From the cell containing the given text, extract its center point as (X, Y) coordinate. 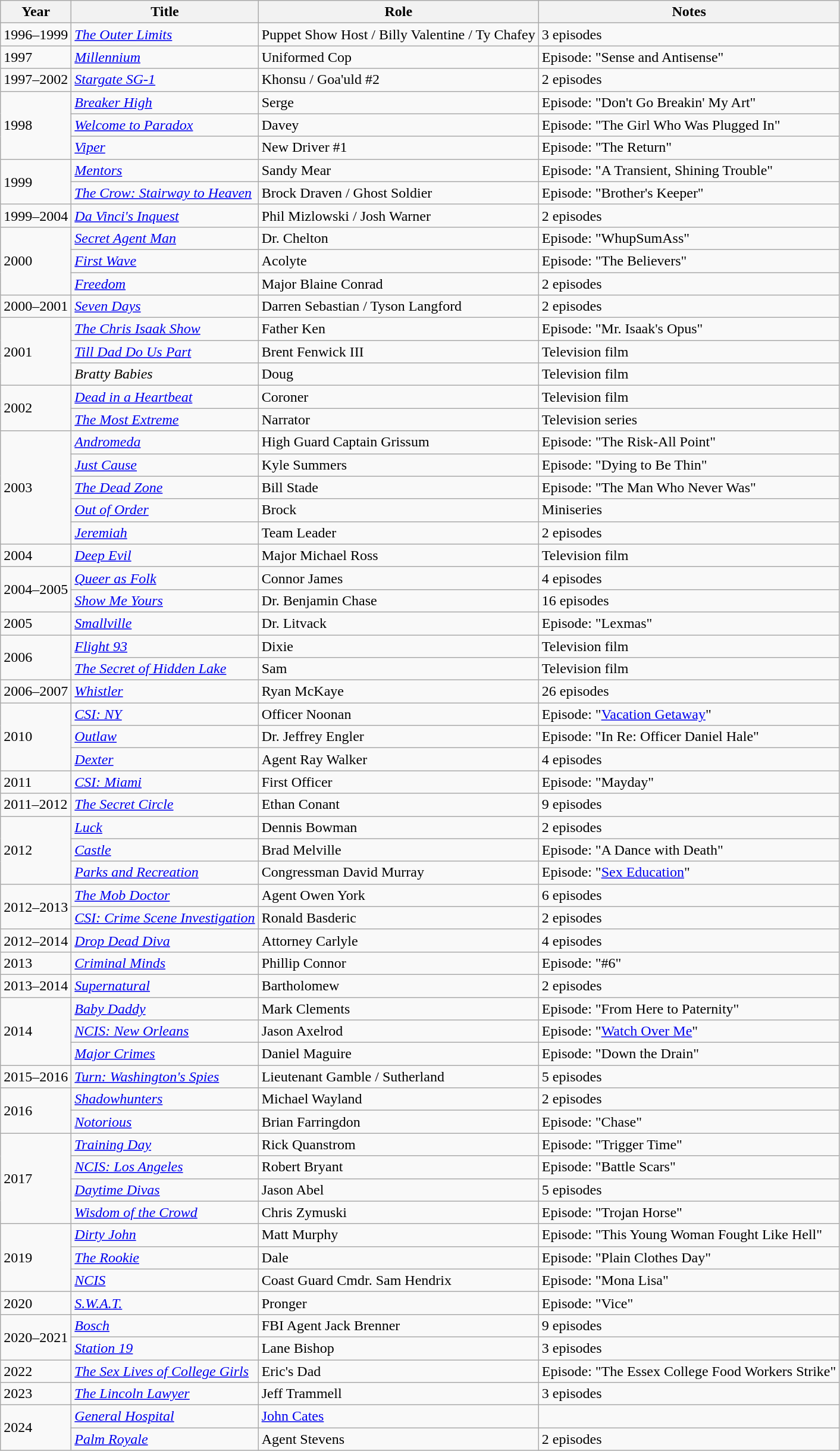
Episode: "Down the Drain" (689, 1054)
Dale (399, 1258)
Training Day (165, 1144)
Coast Guard Cmdr. Sam Hendrix (399, 1280)
Agent Stevens (399, 1439)
Matt Murphy (399, 1235)
Palm Royale (165, 1439)
Mark Clements (399, 1009)
Television series (689, 420)
CSI: Crime Scene Investigation (165, 918)
2001 (36, 352)
Sam (399, 669)
Stargate SG-1 (165, 80)
Team Leader (399, 533)
Brent Fenwick III (399, 352)
Uniformed Cop (399, 57)
Sandy Mear (399, 170)
Freedom (165, 284)
Parks and Recreation (165, 873)
Episode: "Trigger Time" (689, 1144)
Puppet Show Host / Billy Valentine / Ty Chafey (399, 35)
Show Me Yours (165, 601)
2013–2014 (36, 986)
2011–2012 (36, 805)
16 episodes (689, 601)
Lane Bishop (399, 1348)
CSI: Miami (165, 782)
Bratty Babies (165, 374)
Dr. Benjamin Chase (399, 601)
Shadowhunters (165, 1099)
The Lincoln Lawyer (165, 1394)
The Outer Limits (165, 35)
Episode: "Watch Over Me" (689, 1031)
Major Blaine Conrad (399, 284)
Episode: "Mona Lisa" (689, 1280)
Episode: "The Girl Who Was Plugged In" (689, 125)
Episode: "In Re: Officer Daniel Hale" (689, 737)
Dexter (165, 759)
Agent Ray Walker (399, 759)
Eric's Dad (399, 1371)
Dr. Jeffrey Engler (399, 737)
Notes (689, 12)
Jason Axelrod (399, 1031)
2006 (36, 657)
Davey (399, 125)
Breaker High (165, 102)
Episode: "WhupSumAss" (689, 238)
2006–2007 (36, 692)
2015–2016 (36, 1077)
2000–2001 (36, 307)
Out of Order (165, 510)
Khonsu / Goa'uld #2 (399, 80)
Whistler (165, 692)
1996–1999 (36, 35)
Pronger (399, 1303)
Episode: "The Man Who Never Was" (689, 487)
Castle (165, 850)
Episode: "Dying to Be Thin" (689, 465)
Supernatural (165, 986)
Smallville (165, 623)
Coroner (399, 397)
1999–2004 (36, 215)
Episode: "A Transient, Shining Trouble" (689, 170)
Episode: "Lexmas" (689, 623)
S.W.A.T. (165, 1303)
Doug (399, 374)
2004 (36, 555)
NCIS: New Orleans (165, 1031)
The Dead Zone (165, 487)
Bill Stade (399, 487)
Wisdom of the Crowd (165, 1212)
The Crow: Stairway to Heaven (165, 193)
Dennis Bowman (399, 827)
First Wave (165, 261)
1998 (36, 125)
Welcome to Paradox (165, 125)
Drop Dead Diva (165, 940)
Da Vinci's Inquest (165, 215)
Episode: "Trojan Horse" (689, 1212)
Officer Noonan (399, 714)
Queer as Folk (165, 578)
Jason Abel (399, 1190)
2010 (36, 737)
Dr. Litvack (399, 623)
Dr. Chelton (399, 238)
Episode: "A Dance with Death" (689, 850)
2012–2014 (36, 940)
Dixie (399, 646)
2003 (36, 487)
The Secret Circle (165, 805)
CSI: NY (165, 714)
Title (165, 12)
Notorious (165, 1122)
Just Cause (165, 465)
Episode: "Vacation Getaway" (689, 714)
Episode: "The Return" (689, 148)
Rick Quanstrom (399, 1144)
Turn: Washington's Spies (165, 1077)
Ethan Conant (399, 805)
Deep Evil (165, 555)
Episode: "Mr. Isaak's Opus" (689, 329)
Congressman David Murray (399, 873)
FBI Agent Jack Brenner (399, 1325)
Bartholomew (399, 986)
2024 (36, 1428)
Miniseries (689, 510)
Father Ken (399, 329)
1999 (36, 182)
2012–2013 (36, 906)
Ryan McKaye (399, 692)
Till Dad Do Us Part (165, 352)
6 episodes (689, 895)
Major Michael Ross (399, 555)
Dirty John (165, 1235)
2020–2021 (36, 1337)
Episode: "Battle Scars" (689, 1167)
Episode: "Vice" (689, 1303)
First Officer (399, 782)
2017 (36, 1178)
1997 (36, 57)
Episode: "This Young Woman Fought Like Hell" (689, 1235)
Episode: "Brother's Keeper" (689, 193)
Episode: "The Believers" (689, 261)
Darren Sebastian / Tyson Langford (399, 307)
Michael Wayland (399, 1099)
Lieutenant Gamble / Sutherland (399, 1077)
Phil Mizlowski / Josh Warner (399, 215)
Brad Melville (399, 850)
Secret Agent Man (165, 238)
2012 (36, 850)
Brian Farringdon (399, 1122)
Episode: "The Risk-All Point" (689, 442)
The Secret of Hidden Lake (165, 669)
Episode: "Chase" (689, 1122)
Seven Days (165, 307)
The Mob Doctor (165, 895)
Attorney Carlyle (399, 940)
Luck (165, 827)
Episode: "#6" (689, 963)
Millennium (165, 57)
Ronald Basderic (399, 918)
John Cates (399, 1416)
Year (36, 12)
Viper (165, 148)
Daytime Divas (165, 1190)
1997–2002 (36, 80)
NCIS (165, 1280)
2013 (36, 963)
Dead in a Heartbeat (165, 397)
Bosch (165, 1325)
2002 (36, 408)
2022 (36, 1371)
Agent Owen York (399, 895)
Mentors (165, 170)
Jeff Trammell (399, 1394)
Episode: "Sex Education" (689, 873)
Station 19 (165, 1348)
Jeremiah (165, 533)
Acolyte (399, 261)
2020 (36, 1303)
Role (399, 12)
Phillip Connor (399, 963)
Serge (399, 102)
2011 (36, 782)
2023 (36, 1394)
2016 (36, 1111)
Episode: "The Essex College Food Workers Strike" (689, 1371)
Daniel Maguire (399, 1054)
General Hospital (165, 1416)
Flight 93 (165, 646)
Kyle Summers (399, 465)
2000 (36, 261)
Episode: "Mayday" (689, 782)
Brock (399, 510)
NCIS: Los Angeles (165, 1167)
Baby Daddy (165, 1009)
Major Crimes (165, 1054)
2005 (36, 623)
2014 (36, 1031)
The Rookie (165, 1258)
2019 (36, 1258)
The Sex Lives of College Girls (165, 1371)
The Most Extreme (165, 420)
Episode: "From Here to Paternity" (689, 1009)
Brock Draven / Ghost Soldier (399, 193)
Criminal Minds (165, 963)
Andromeda (165, 442)
Connor James (399, 578)
New Driver #1 (399, 148)
Chris Zymuski (399, 1212)
Robert Bryant (399, 1167)
Episode: "Sense and Antisense" (689, 57)
Narrator (399, 420)
High Guard Captain Grissum (399, 442)
26 episodes (689, 692)
2004–2005 (36, 589)
Episode: "Don't Go Breakin' My Art" (689, 102)
Episode: "Plain Clothes Day" (689, 1258)
Outlaw (165, 737)
The Chris Isaak Show (165, 329)
